Capture the cell that displays the provided text and extract its (X, Y) central coordinate. 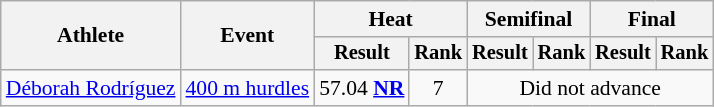
Final (652, 19)
Event (248, 36)
Did not advance (590, 88)
Semifinal (528, 19)
Déborah Rodríguez (91, 88)
Athlete (91, 36)
7 (438, 88)
57.04 NR (362, 88)
Heat (390, 19)
400 m hurdles (248, 88)
